Extract the [x, y] coordinate from the center of the cell holding the provided text.  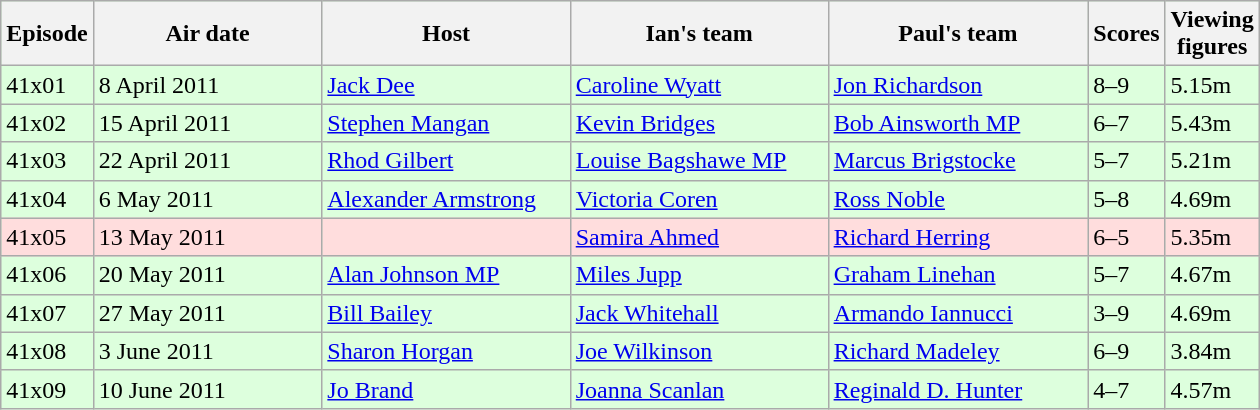
41x09 [47, 389]
Caroline Wyatt [699, 85]
41x02 [47, 123]
4–7 [1126, 389]
41x01 [47, 85]
Joanna Scanlan [699, 389]
Bill Bailey [446, 313]
41x05 [47, 237]
Host [446, 34]
3 June 2011 [208, 351]
Viewing figures [1212, 34]
Richard Madeley [958, 351]
Joe Wilkinson [699, 351]
Paul's team [958, 34]
Victoria Coren [699, 199]
41x08 [47, 351]
6 May 2011 [208, 199]
5.43m [1212, 123]
Bob Ainsworth MP [958, 123]
Samira Ahmed [699, 237]
3.84m [1212, 351]
4.67m [1212, 275]
41x07 [47, 313]
6–5 [1126, 237]
Kevin Bridges [699, 123]
Stephen Mangan [446, 123]
6–7 [1126, 123]
8 April 2011 [208, 85]
6–9 [1126, 351]
Jo Brand [446, 389]
13 May 2011 [208, 237]
Rhod Gilbert [446, 161]
27 May 2011 [208, 313]
Air date [208, 34]
Jack Whitehall [699, 313]
3–9 [1126, 313]
Armando Iannucci [958, 313]
Episode [47, 34]
41x04 [47, 199]
20 May 2011 [208, 275]
Ross Noble [958, 199]
Ian's team [699, 34]
8–9 [1126, 85]
Alexander Armstrong [446, 199]
Graham Linehan [958, 275]
Alan Johnson MP [446, 275]
Richard Herring [958, 237]
15 April 2011 [208, 123]
41x06 [47, 275]
5–8 [1126, 199]
Miles Jupp [699, 275]
Jon Richardson [958, 85]
5.21m [1212, 161]
Scores [1126, 34]
Sharon Horgan [446, 351]
41x03 [47, 161]
Marcus Brigstocke [958, 161]
4.57m [1212, 389]
Jack Dee [446, 85]
5.35m [1212, 237]
Louise Bagshawe MP [699, 161]
5.15m [1212, 85]
22 April 2011 [208, 161]
Reginald D. Hunter [958, 389]
10 June 2011 [208, 389]
